Scan for the cell matching the given text and deliver its (x, y) coordinate at center. 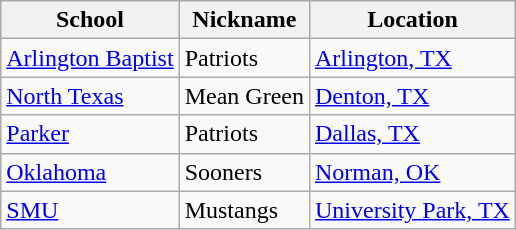
Denton, TX (412, 96)
SMU (90, 210)
University Park, TX (412, 210)
Norman, OK (412, 172)
Sooners (244, 172)
Arlington Baptist (90, 58)
Mustangs (244, 210)
Mean Green (244, 96)
North Texas (90, 96)
Oklahoma (90, 172)
Parker (90, 134)
Dallas, TX (412, 134)
Location (412, 20)
Nickname (244, 20)
Arlington, TX (412, 58)
School (90, 20)
